Scan for the cell matching the given text and deliver its [x, y] coordinate at center. 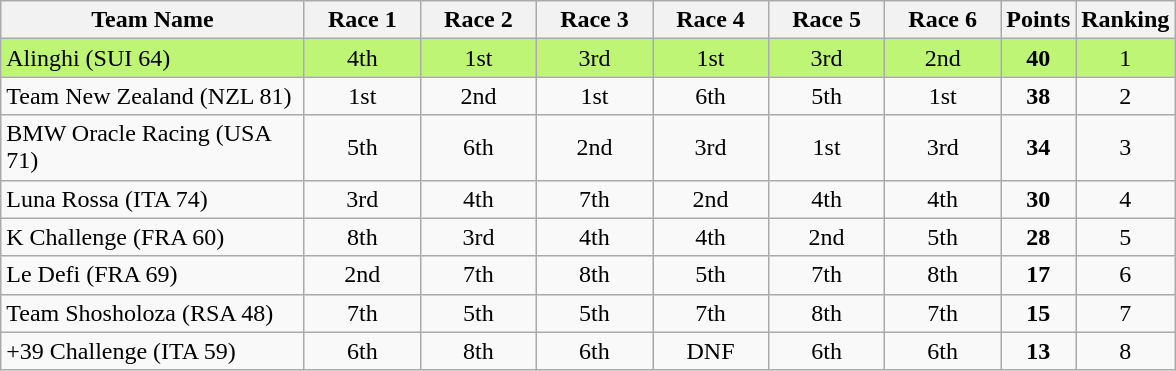
28 [1038, 237]
Le Defi (FRA 69) [153, 275]
Team New Zealand (NZL 81) [153, 96]
+39 Challenge (ITA 59) [153, 351]
1 [1126, 58]
Race 4 [710, 20]
30 [1038, 199]
15 [1038, 313]
Race 5 [827, 20]
3 [1126, 148]
K Challenge (FRA 60) [153, 237]
5 [1126, 237]
38 [1038, 96]
Luna Rossa (ITA 74) [153, 199]
13 [1038, 351]
6 [1126, 275]
BMW Oracle Racing (USA 71) [153, 148]
Team Name [153, 20]
DNF [710, 351]
Race 3 [594, 20]
17 [1038, 275]
Ranking [1126, 20]
40 [1038, 58]
Race 2 [478, 20]
4 [1126, 199]
Race 1 [362, 20]
Alinghi (SUI 64) [153, 58]
2 [1126, 96]
7 [1126, 313]
Team Shosholoza (RSA 48) [153, 313]
34 [1038, 148]
8 [1126, 351]
Race 6 [943, 20]
Points [1038, 20]
